Capture the cell that displays the provided text and extract its [X, Y] central coordinate. 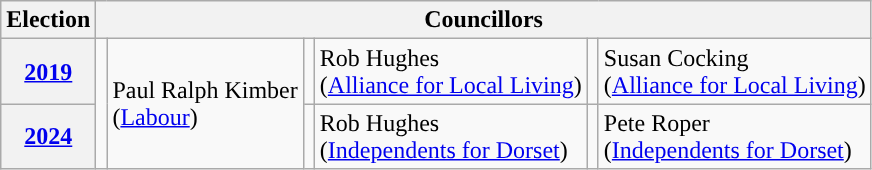
Election [48, 20]
Susan Cocking(Alliance for Local Living) [734, 72]
2019 [48, 72]
Rob Hughes(Independents for Dorset) [450, 136]
2024 [48, 136]
Councillors [484, 20]
Pete Roper(Independents for Dorset) [734, 136]
Rob Hughes(Alliance for Local Living) [450, 72]
Paul Ralph Kimber(Labour) [205, 104]
